Return the (X, Y) coordinate for the center point of the cell that contains the specified text.  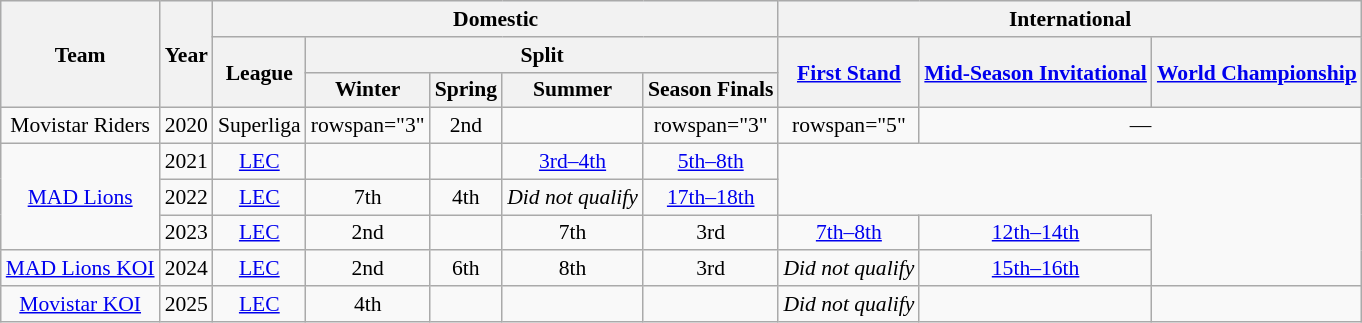
15th–16th (1036, 269)
World Championship (1257, 72)
3rd–4th (572, 162)
2024 (186, 269)
Movistar Riders (80, 126)
Winter (368, 90)
MAD Lions KOI (80, 269)
Superliga (260, 126)
Spring (466, 90)
5th–8th (710, 162)
2025 (186, 304)
6th (466, 269)
Year (186, 54)
8th (572, 269)
MAD Lions (80, 198)
12th–14th (1036, 233)
17th–18th (710, 197)
International (1070, 19)
7th–8th (848, 233)
Season Finals (710, 90)
2021 (186, 162)
2020 (186, 126)
Domestic (496, 19)
Movistar KOI (80, 304)
rowspan="5" (848, 126)
2022 (186, 197)
2023 (186, 233)
Split (542, 55)
First Stand (848, 72)
Summer (572, 90)
Team (80, 54)
Mid-Season Invitational (1036, 72)
— (1140, 126)
League (260, 72)
